Return the [x, y] coordinate for the center point of the cell that contains the specified text.  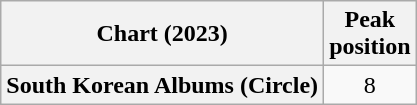
Chart (2023) [162, 34]
South Korean Albums (Circle) [162, 85]
8 [370, 85]
Peakposition [370, 34]
